Extract the (x, y) coordinate from the center of the cell holding the provided text.  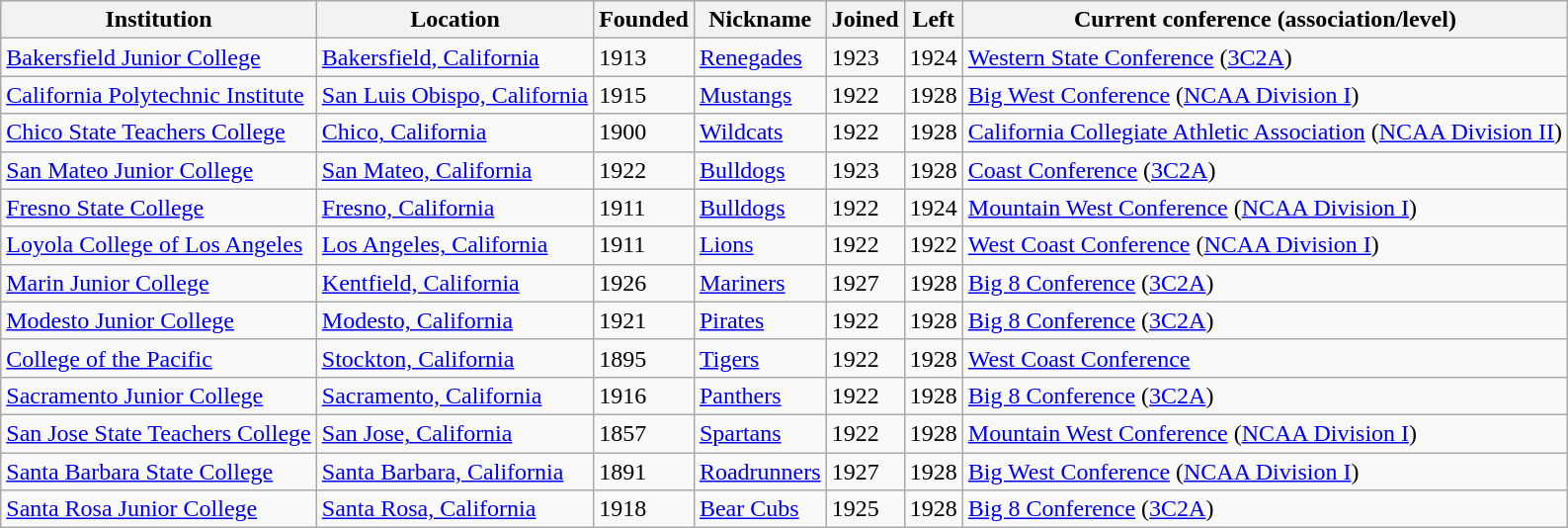
Sacramento Junior College (159, 396)
San Jose, California (454, 433)
San Mateo Junior College (159, 170)
Loyola College of Los Angeles (159, 245)
Coast Conference (3C2A) (1265, 170)
1891 (644, 472)
Los Angeles, California (454, 245)
Left (933, 20)
San Luis Obispo, California (454, 95)
Sacramento, California (454, 396)
Marin Junior College (159, 283)
Location (454, 20)
Chico, California (454, 132)
Santa Barbara State College (159, 472)
Fresno, California (454, 208)
California Collegiate Athletic Association (NCAA Division II) (1265, 132)
Santa Barbara, California (454, 472)
Bakersfield, California (454, 57)
Bear Cubs (760, 509)
Renegades (760, 57)
Tigers (760, 358)
California Polytechnic Institute (159, 95)
Modesto Junior College (159, 320)
1857 (644, 433)
1915 (644, 95)
Stockton, California (454, 358)
College of the Pacific (159, 358)
Mariners (760, 283)
Pirates (760, 320)
San Jose State Teachers College (159, 433)
Institution (159, 20)
Bakersfield Junior College (159, 57)
Fresno State College (159, 208)
1921 (644, 320)
Mustangs (760, 95)
Chico State Teachers College (159, 132)
West Coast Conference (NCAA Division I) (1265, 245)
1918 (644, 509)
1916 (644, 396)
1913 (644, 57)
1900 (644, 132)
1895 (644, 358)
Current conference (association/level) (1265, 20)
1926 (644, 283)
Wildcats (760, 132)
1925 (866, 509)
West Coast Conference (1265, 358)
Spartans (760, 433)
Modesto, California (454, 320)
Panthers (760, 396)
Nickname (760, 20)
Lions (760, 245)
Joined (866, 20)
San Mateo, California (454, 170)
Santa Rosa Junior College (159, 509)
Kentfield, California (454, 283)
Founded (644, 20)
Santa Rosa, California (454, 509)
Roadrunners (760, 472)
Western State Conference (3C2A) (1265, 57)
